Return [x, y] of the center of cell containing provided text 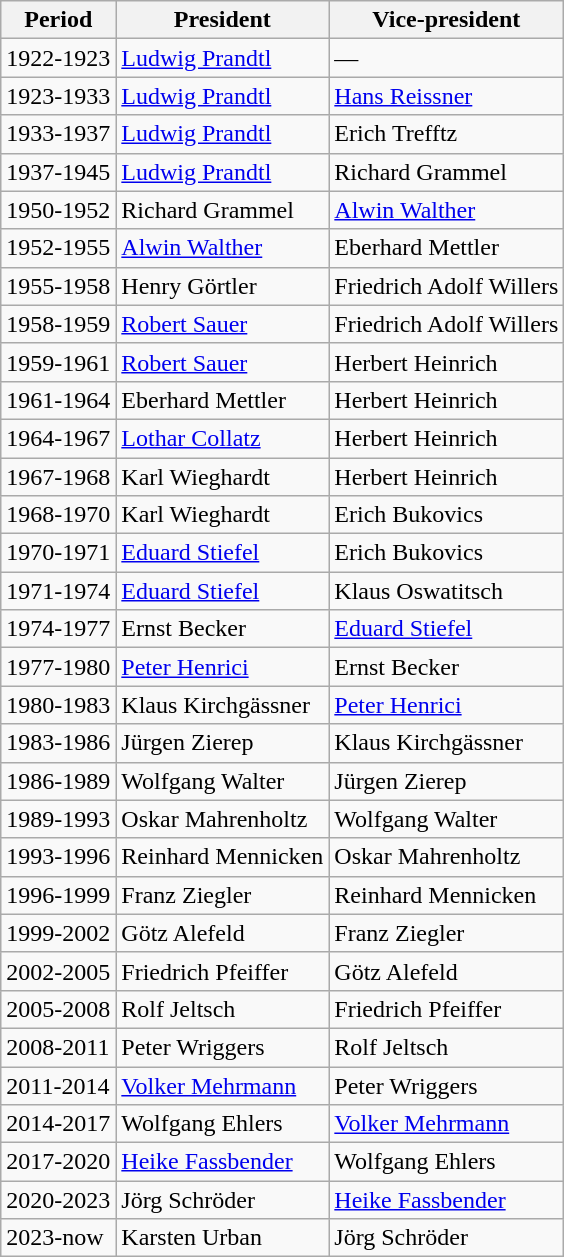
1977-1980 [58, 667]
1922-1923 [58, 58]
2002-2005 [58, 971]
2008-2011 [58, 1047]
1955-1958 [58, 286]
2005-2008 [58, 1009]
1959-1961 [58, 362]
1989-1993 [58, 819]
1970-1971 [58, 553]
Erich Trefftz [446, 134]
1986-1989 [58, 781]
2011-2014 [58, 1085]
Klaus Oswatitsch [446, 591]
1964-1967 [58, 438]
— [446, 58]
President [222, 20]
1993-1996 [58, 857]
1967-1968 [58, 477]
1999-2002 [58, 933]
1923-1933 [58, 96]
Karsten Urban [222, 1238]
Hans Reissner [446, 96]
1950-1952 [58, 210]
1961-1964 [58, 400]
2020-2023 [58, 1200]
2014-2017 [58, 1124]
1971-1974 [58, 591]
1968-1970 [58, 515]
1952-1955 [58, 248]
1937-1945 [58, 172]
1996-1999 [58, 895]
1974-1977 [58, 629]
1983-1986 [58, 743]
2017-2020 [58, 1162]
Period [58, 20]
1958-1959 [58, 324]
1933-1937 [58, 134]
2023-now [58, 1238]
Vice-president [446, 20]
Lothar Collatz [222, 438]
Henry Görtler [222, 286]
1980-1983 [58, 705]
